Capture the cell that displays the provided text and extract its [x, y] central coordinate. 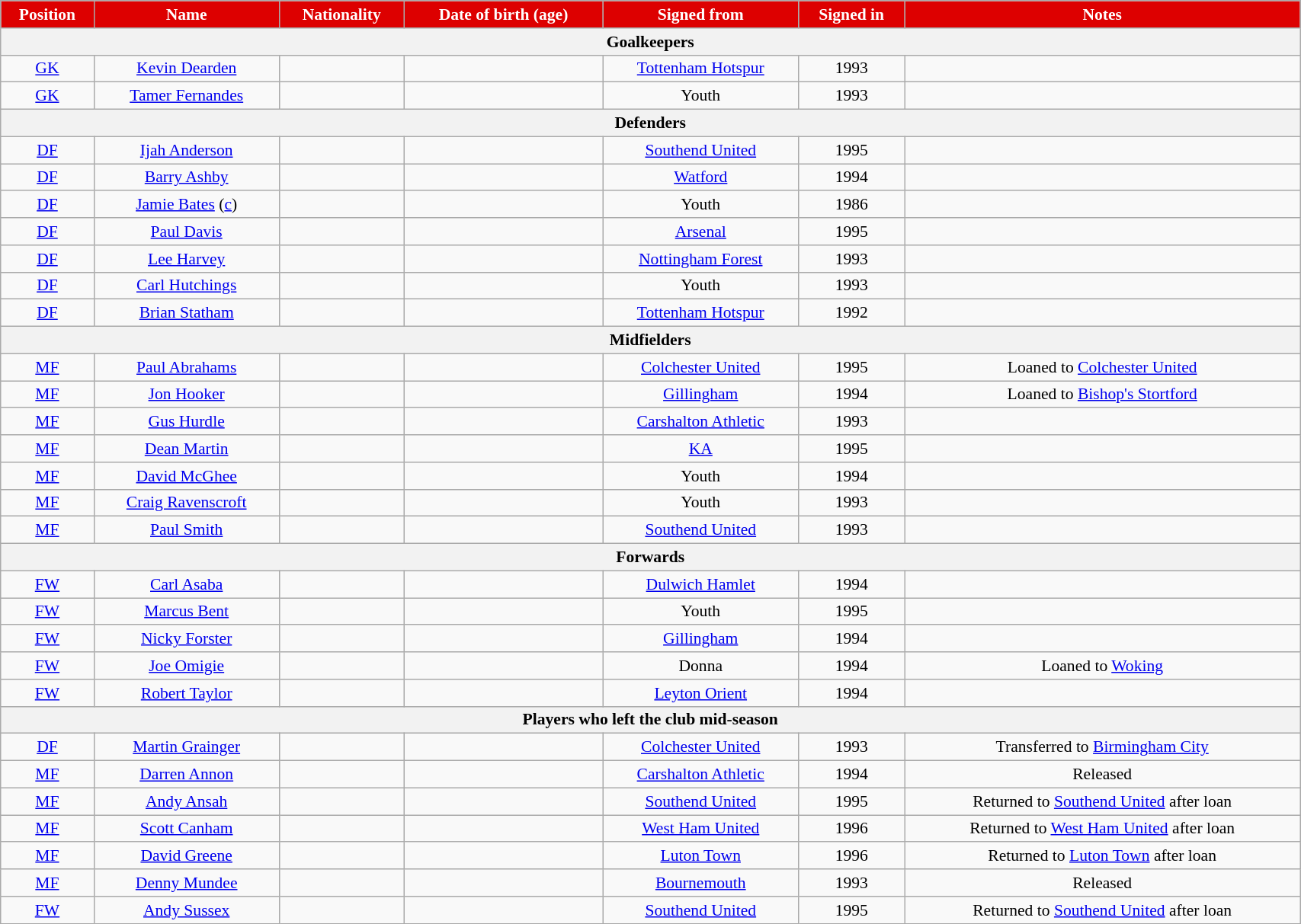
Nationality [341, 14]
Andy Ansah [186, 801]
Transferred to Birmingham City [1102, 747]
Barry Ashby [186, 177]
Midfielders [651, 341]
Robert Taylor [186, 693]
West Ham United [701, 829]
Loaned to Woking [1102, 666]
Nottingham Forest [701, 259]
Nicky Forster [186, 639]
Ijah Anderson [186, 150]
Lee Harvey [186, 259]
Craig Ravenscroft [186, 503]
Denny Mundee [186, 883]
KA [701, 449]
Brian Statham [186, 313]
Andy Sussex [186, 910]
Kevin Dearden [186, 69]
Tamer Fernandes [186, 96]
Paul Abrahams [186, 367]
Jamie Bates (c) [186, 205]
1992 [852, 313]
Bournemouth [701, 883]
Dean Martin [186, 449]
Carl Asaba [186, 584]
Signed in [852, 14]
Jon Hooker [186, 395]
Date of birth (age) [503, 14]
Returned to West Ham United after loan [1102, 829]
Paul Davis [186, 232]
Watford [701, 177]
Paul Smith [186, 530]
Donna [701, 666]
Position [47, 14]
Marcus Bent [186, 612]
Luton Town [701, 856]
Gus Hurdle [186, 422]
Scott Canham [186, 829]
Martin Grainger [186, 747]
Darren Annon [186, 775]
Goalkeepers [651, 42]
Notes [1102, 14]
1986 [852, 205]
David Greene [186, 856]
Name [186, 14]
Signed from [701, 14]
Carl Hutchings [186, 286]
Dulwich Hamlet [701, 584]
Leyton Orient [701, 693]
Loaned to Colchester United [1102, 367]
Forwards [651, 558]
Defenders [651, 123]
Loaned to Bishop's Stortford [1102, 395]
Players who left the club mid-season [651, 720]
Joe Omigie [186, 666]
Arsenal [701, 232]
Returned to Luton Town after loan [1102, 856]
David McGhee [186, 476]
